Extract the (x, y) coordinate from the center of the cell holding the provided text.  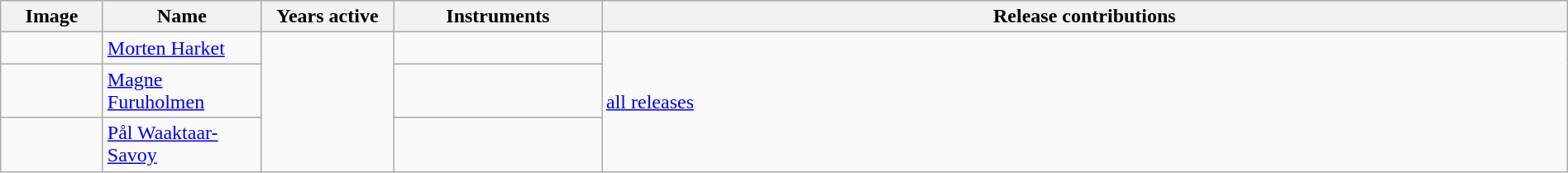
all releases (1085, 102)
Release contributions (1085, 17)
Name (182, 17)
Pål Waaktaar-Savoy (182, 144)
Instruments (498, 17)
Magne Furuholmen (182, 91)
Image (52, 17)
Years active (327, 17)
Morten Harket (182, 48)
